Capture the cell that displays the provided text and extract its [X, Y] central coordinate. 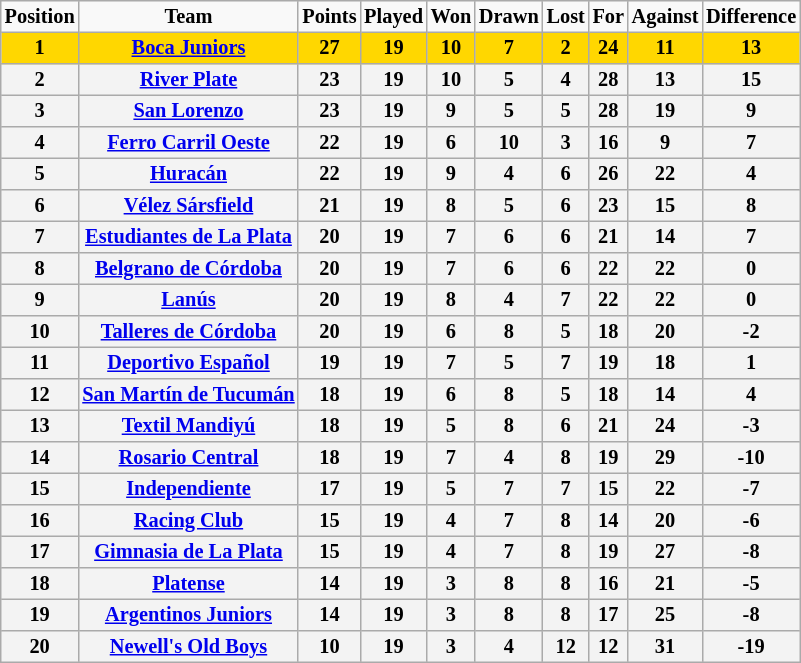
Platense [188, 584]
Lanús [188, 300]
-10 [751, 458]
Boca Juniors [188, 48]
-2 [751, 332]
Against [665, 17]
Independiente [188, 489]
-7 [751, 489]
Played [393, 17]
Ferro Carril Oeste [188, 143]
Racing Club [188, 521]
River Plate [188, 80]
-5 [751, 584]
Huracán [188, 174]
29 [665, 458]
Vélez Sársfield [188, 206]
-19 [751, 647]
Belgrano de Córdoba [188, 269]
Team [188, 17]
Newell's Old Boys [188, 647]
25 [665, 615]
-3 [751, 426]
Difference [751, 17]
31 [665, 647]
Drawn [509, 17]
Argentinos Juniors [188, 615]
For [608, 17]
Rosario Central [188, 458]
Won [451, 17]
Position [40, 17]
Textil Mandiyú [188, 426]
San Lorenzo [188, 111]
Estudiantes de La Plata [188, 237]
-6 [751, 521]
Talleres de Córdoba [188, 332]
San Martín de Tucumán [188, 395]
Points [329, 17]
Deportivo Español [188, 363]
Lost [566, 17]
Gimnasia de La Plata [188, 552]
26 [608, 174]
